From the cell containing the given text, extract its center point as [X, Y] coordinate. 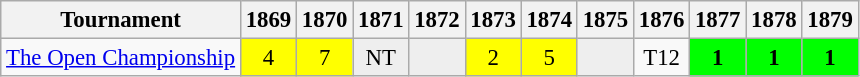
1878 [774, 20]
1872 [437, 20]
The Open Championship [121, 58]
1876 [661, 20]
1877 [718, 20]
1879 [830, 20]
2 [493, 58]
1875 [605, 20]
T12 [661, 58]
1870 [325, 20]
1871 [381, 20]
NT [381, 58]
1874 [549, 20]
Tournament [121, 20]
4 [268, 58]
1869 [268, 20]
5 [549, 58]
7 [325, 58]
1873 [493, 20]
